Output the (X, Y) coordinate of the center of the cell containing the given text.  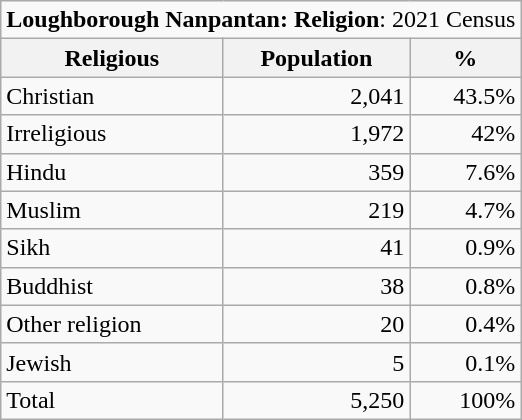
43.5% (466, 96)
42% (466, 134)
Buddhist (112, 286)
1,972 (316, 134)
Jewish (112, 362)
0.9% (466, 248)
2,041 (316, 96)
5 (316, 362)
20 (316, 324)
Irreligious (112, 134)
100% (466, 400)
4.7% (466, 210)
359 (316, 172)
Christian (112, 96)
% (466, 58)
41 (316, 248)
Other religion (112, 324)
Loughborough Nanpantan: Religion: 2021 Census (261, 20)
5,250 (316, 400)
Hindu (112, 172)
Population (316, 58)
38 (316, 286)
Total (112, 400)
7.6% (466, 172)
Muslim (112, 210)
Sikh (112, 248)
0.4% (466, 324)
0.1% (466, 362)
Religious (112, 58)
0.8% (466, 286)
219 (316, 210)
